Search for the cell housing the specified text and yield its [X, Y] center coordinate. 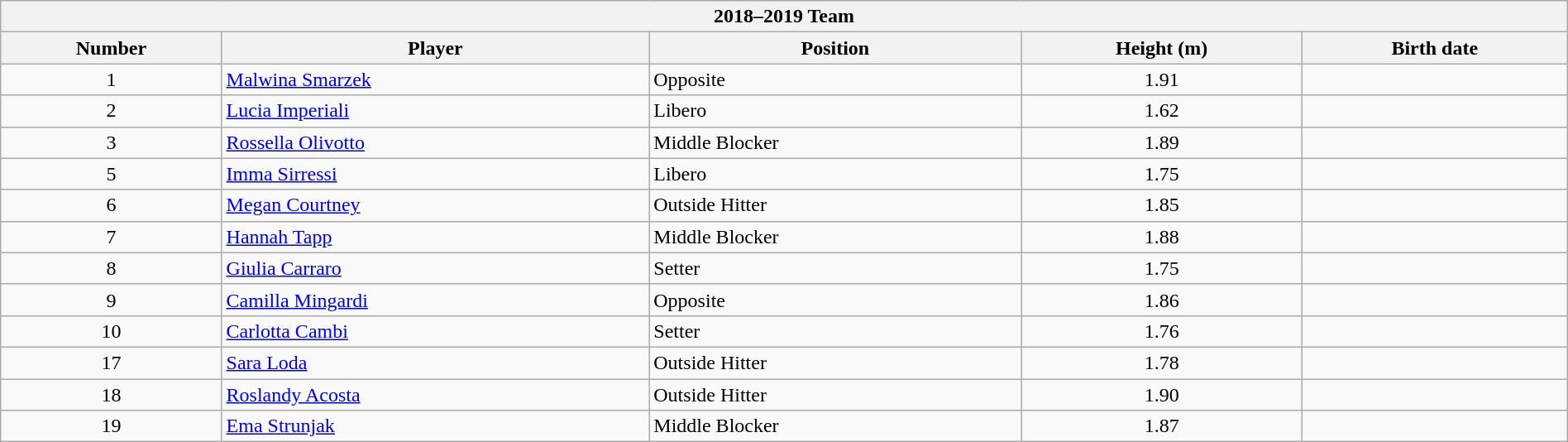
Lucia Imperiali [435, 111]
Camilla Mingardi [435, 300]
Sara Loda [435, 363]
2 [111, 111]
1.76 [1161, 331]
1.88 [1161, 237]
17 [111, 363]
1.90 [1161, 395]
Megan Courtney [435, 205]
Position [835, 48]
Height (m) [1161, 48]
1.78 [1161, 363]
Number [111, 48]
Rossella Olivotto [435, 142]
1 [111, 79]
Ema Strunjak [435, 426]
1.62 [1161, 111]
Carlotta Cambi [435, 331]
1.89 [1161, 142]
1.85 [1161, 205]
1.86 [1161, 300]
3 [111, 142]
Malwina Smarzek [435, 79]
6 [111, 205]
Roslandy Acosta [435, 395]
8 [111, 268]
9 [111, 300]
1.91 [1161, 79]
7 [111, 237]
Hannah Tapp [435, 237]
1.87 [1161, 426]
19 [111, 426]
5 [111, 174]
Imma Sirressi [435, 174]
Birth date [1434, 48]
18 [111, 395]
Giulia Carraro [435, 268]
2018–2019 Team [784, 17]
Player [435, 48]
10 [111, 331]
